Locate the cell with the specified text and output its (X, Y) center coordinate. 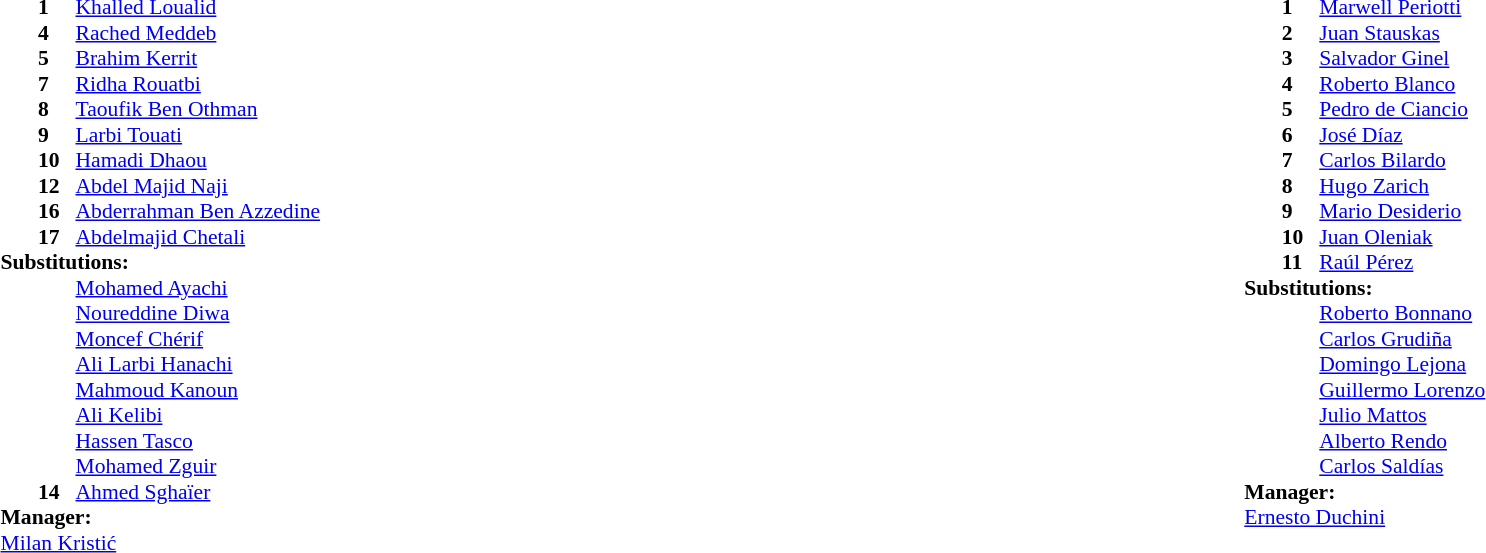
Carlos Grudiña (1402, 339)
Hugo Zarich (1402, 186)
Roberto Blanco (1402, 84)
3 (1301, 59)
Moncef Chérif (198, 339)
Alberto Rendo (1402, 441)
Juan Stauskas (1402, 33)
Julio Mattos (1402, 415)
Noureddine Diwa (198, 313)
Salvador Ginel (1402, 59)
17 (57, 237)
Larbi Touati (198, 135)
Hamadi Dhaou (198, 161)
Pedro de Ciancio (1402, 109)
Carlos Bilardo (1402, 161)
2 (1301, 33)
Mario Desiderio (1402, 211)
Mohamed Zguir (198, 467)
Abdelmajid Chetali (198, 237)
14 (57, 492)
11 (1301, 263)
Roberto Bonnano (1402, 313)
Ali Larbi Hanachi (198, 365)
6 (1301, 135)
Ahmed Sghaïer (198, 492)
Brahim Kerrit (198, 59)
Juan Oleniak (1402, 237)
12 (57, 186)
Domingo Lejona (1402, 365)
Rached Meddeb (198, 33)
Ridha Rouatbi (198, 84)
Ali Kelibi (198, 415)
Abdel Majid Naji (198, 186)
Raúl Pérez (1402, 263)
José Díaz (1402, 135)
Mohamed Ayachi (198, 288)
Mahmoud Kanoun (198, 390)
Hassen Tasco (198, 441)
16 (57, 211)
Abderrahman Ben Azzedine (198, 211)
Guillermo Lorenzo (1402, 390)
Taoufik Ben Othman (198, 109)
Ernesto Duchini (1364, 517)
Carlos Saldías (1402, 467)
